Capture the cell that displays the provided text and extract its [x, y] central coordinate. 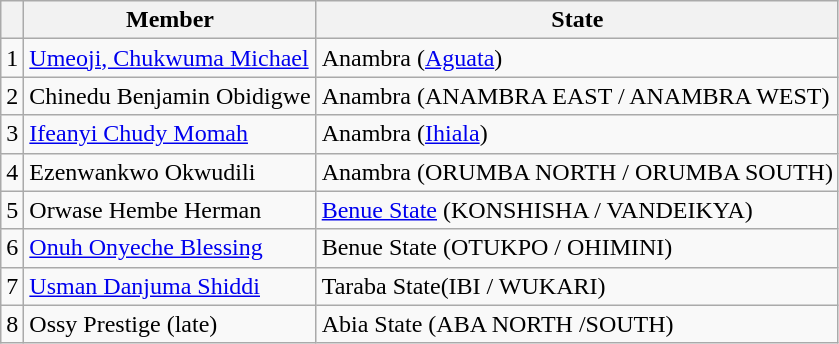
Ezenwankwo Okwudili [170, 172]
Member [170, 20]
Umeoji, Chukwuma Michael [170, 58]
Abia State (ABA NORTH /SOUTH) [577, 324]
Taraba State(IBI / WUKARI) [577, 286]
Ossy Prestige (late) [170, 324]
Usman Danjuma Shiddi [170, 286]
Chinedu Benjamin Obidigwe [170, 96]
Anambra (ANAMBRA EAST / ANAMBRA WEST) [577, 96]
6 [12, 248]
Orwase Hembe Herman [170, 210]
7 [12, 286]
Anambra (ORUMBA NORTH / ORUMBA SOUTH) [577, 172]
4 [12, 172]
5 [12, 210]
Onuh Onyeche Blessing [170, 248]
State [577, 20]
Benue State (KONSHISHA / VANDEIKYA) [577, 210]
Anambra (Ihiala) [577, 134]
2 [12, 96]
8 [12, 324]
Anambra (Aguata) [577, 58]
Benue State (OTUKPO / OHIMINI) [577, 248]
1 [12, 58]
3 [12, 134]
Ifeanyi Chudy Momah [170, 134]
